Find where the given text appears and provide that cell's center as [x, y] coordinate. 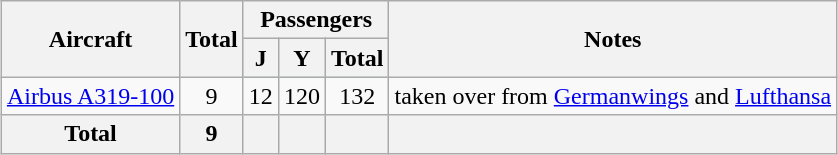
12 [260, 96]
Airbus A319-100 [90, 96]
Y [302, 58]
Aircraft [90, 39]
Passengers [316, 20]
taken over from Germanwings and Lufthansa [613, 96]
J [260, 58]
Notes [613, 39]
132 [357, 96]
120 [302, 96]
